Determine the [x, y] coordinate at the center of the cell enclosing the given text.  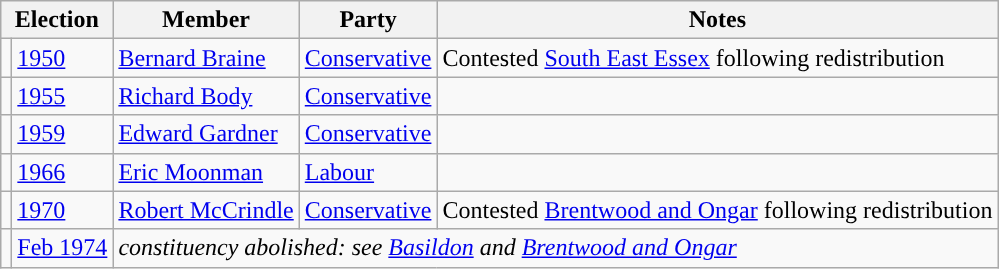
1959 [62, 134]
Election [57, 20]
1966 [62, 172]
Contested South East Essex following redistribution [718, 58]
Edward Gardner [206, 134]
Member [206, 20]
1950 [62, 58]
Labour [368, 172]
Contested Brentwood and Ongar following redistribution [718, 210]
Eric Moonman [206, 172]
Robert McCrindle [206, 210]
Party [368, 20]
1955 [62, 96]
Richard Body [206, 96]
1970 [62, 210]
Bernard Braine [206, 58]
Feb 1974 [62, 248]
constituency abolished: see Basildon and Brentwood and Ongar [556, 248]
Notes [718, 20]
